Detect which cell encompasses the target text, then output its [X, Y] center coordinate. 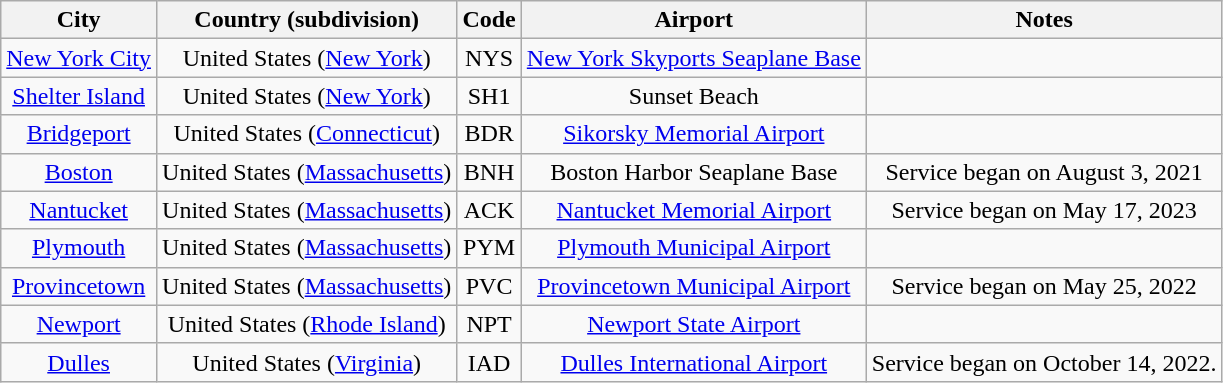
Notes [1044, 20]
ACK [489, 210]
PVC [489, 286]
Bridgeport [79, 134]
Newport State Airport [694, 324]
Sikorsky Memorial Airport [694, 134]
Boston Harbor Seaplane Base [694, 172]
Nantucket [79, 210]
Dulles International Airport [694, 362]
BDR [489, 134]
Plymouth [79, 248]
New York City [79, 58]
United States (Virginia) [307, 362]
BNH [489, 172]
United States (Connecticut) [307, 134]
Nantucket Memorial Airport [694, 210]
NPT [489, 324]
Airport [694, 20]
New York Skyports Seaplane Base [694, 58]
Service began on May 17, 2023 [1044, 210]
Provincetown Municipal Airport [694, 286]
Boston [79, 172]
Service began on October 14, 2022. [1044, 362]
Plymouth Municipal Airport [694, 248]
Dulles [79, 362]
Country (subdivision) [307, 20]
Service began on August 3, 2021 [1044, 172]
SH1 [489, 96]
United States (Rhode Island) [307, 324]
Shelter Island [79, 96]
Code [489, 20]
Service began on May 25, 2022 [1044, 286]
Newport [79, 324]
PYM [489, 248]
Provincetown [79, 286]
Sunset Beach [694, 96]
IAD [489, 362]
City [79, 20]
NYS [489, 58]
